Search for the cell housing the specified text and yield its [x, y] center coordinate. 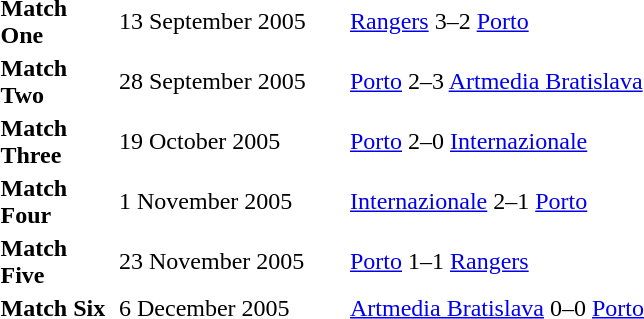
19 October 2005 [232, 142]
1 November 2005 [232, 202]
28 September 2005 [232, 82]
23 November 2005 [232, 262]
